Detect which cell encompasses the target text, then output its [x, y] center coordinate. 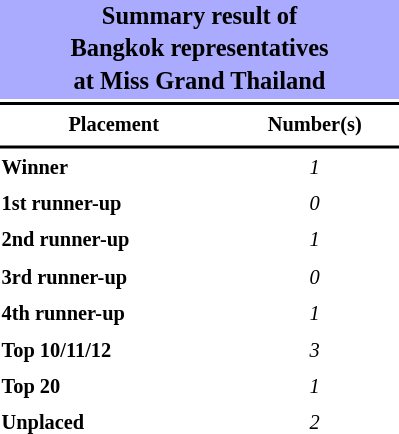
Top 10/11/12 [114, 351]
1st runner-up [114, 204]
Summary result ofBangkok representativesat Miss Grand Thailand [200, 50]
Placement [114, 125]
3rd runner-up [114, 278]
2nd runner-up [114, 241]
3 [314, 351]
Winner [114, 168]
Number(s) [314, 125]
4th runner-up [114, 314]
Top 20 [114, 387]
